Return the [x, y] coordinate for the center point of the cell that contains the specified text.  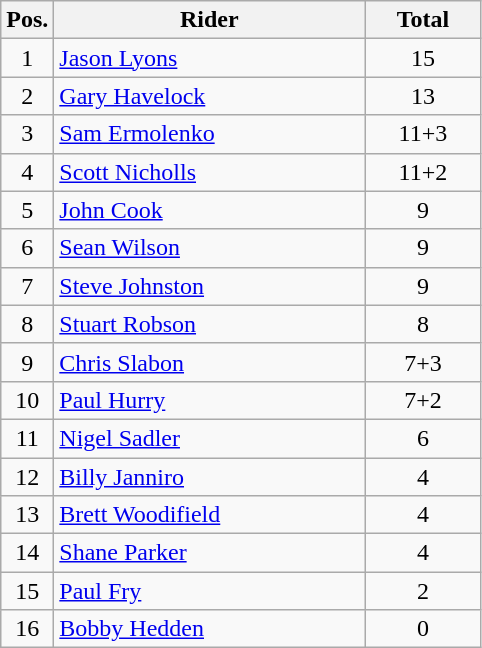
12 [28, 477]
7 [28, 286]
11+2 [423, 172]
Gary Havelock [210, 96]
7+2 [423, 400]
John Cook [210, 210]
1 [28, 58]
Sam Ermolenko [210, 134]
3 [28, 134]
Bobby Hedden [210, 629]
Billy Janniro [210, 477]
Chris Slabon [210, 362]
0 [423, 629]
Rider [210, 20]
11+3 [423, 134]
Shane Parker [210, 553]
10 [28, 400]
Nigel Sadler [210, 438]
7+3 [423, 362]
Pos. [28, 20]
Steve Johnston [210, 286]
Paul Fry [210, 591]
Stuart Robson [210, 324]
Total [423, 20]
Sean Wilson [210, 248]
Brett Woodifield [210, 515]
Paul Hurry [210, 400]
11 [28, 438]
5 [28, 210]
14 [28, 553]
Jason Lyons [210, 58]
Scott Nicholls [210, 172]
16 [28, 629]
